Find where the given text appears and provide that cell's center as [x, y] coordinate. 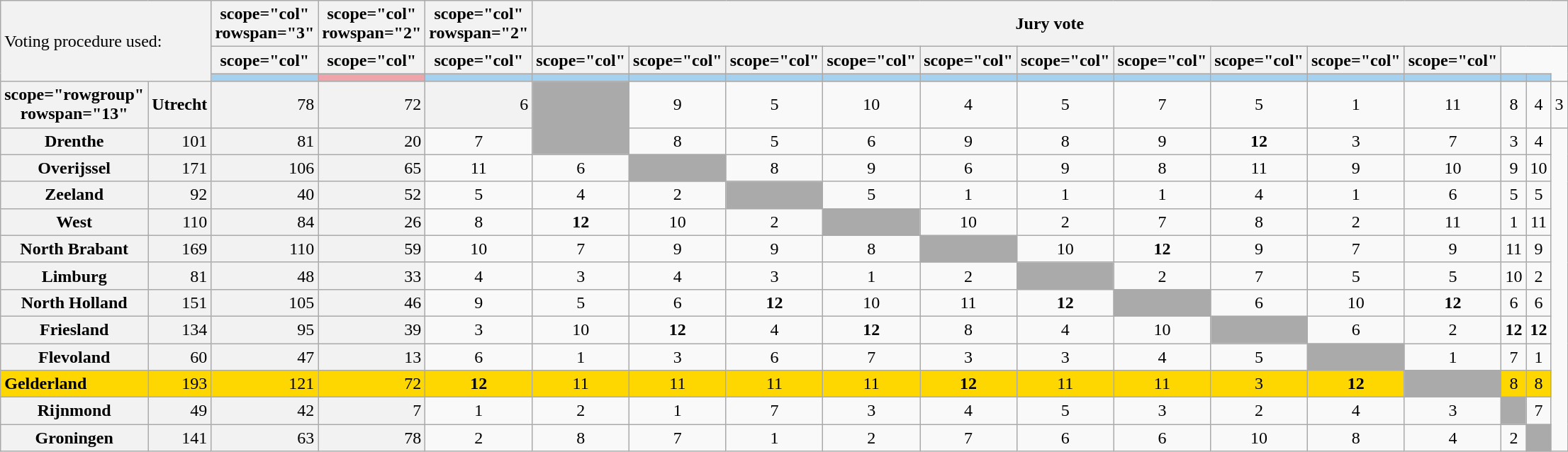
Overijssel [74, 168]
Rijnmond [74, 411]
60 [180, 356]
North Brabant [74, 249]
26 [371, 222]
33 [371, 276]
Friesland [74, 329]
151 [180, 303]
Flevoland [74, 356]
Jury vote [1050, 24]
63 [265, 438]
134 [180, 329]
48 [265, 276]
169 [180, 249]
49 [180, 411]
46 [371, 303]
141 [180, 438]
40 [265, 195]
Zeeland [74, 195]
193 [180, 384]
95 [265, 329]
42 [265, 411]
West [74, 222]
121 [265, 384]
105 [265, 303]
106 [265, 168]
Voting procedure used: [106, 41]
101 [180, 141]
84 [265, 222]
North Holland [74, 303]
59 [371, 249]
Limburg [74, 276]
Groningen [74, 438]
Gelderland [74, 384]
52 [371, 195]
65 [371, 168]
13 [371, 356]
171 [180, 168]
92 [180, 195]
scope="rowgroup" rowspan="13" [74, 105]
Utrecht [180, 105]
47 [265, 356]
20 [371, 141]
Drenthe [74, 141]
39 [371, 329]
scope="col" rowspan="3" [265, 24]
